Pinpoint the cell where the given text exists, returning its [X, Y] midpoint coordinate. 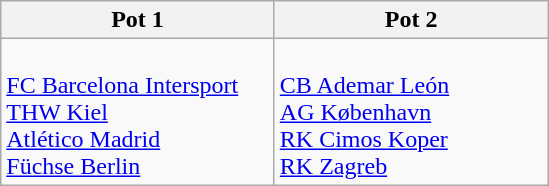
CB Ademar León AG København RK Cimos Koper RK Zagreb [411, 112]
FC Barcelona Intersport THW Kiel Atlético Madrid Füchse Berlin [138, 112]
Pot 2 [411, 20]
Pot 1 [138, 20]
